Pinpoint the cell where the given text exists, returning its (x, y) midpoint coordinate. 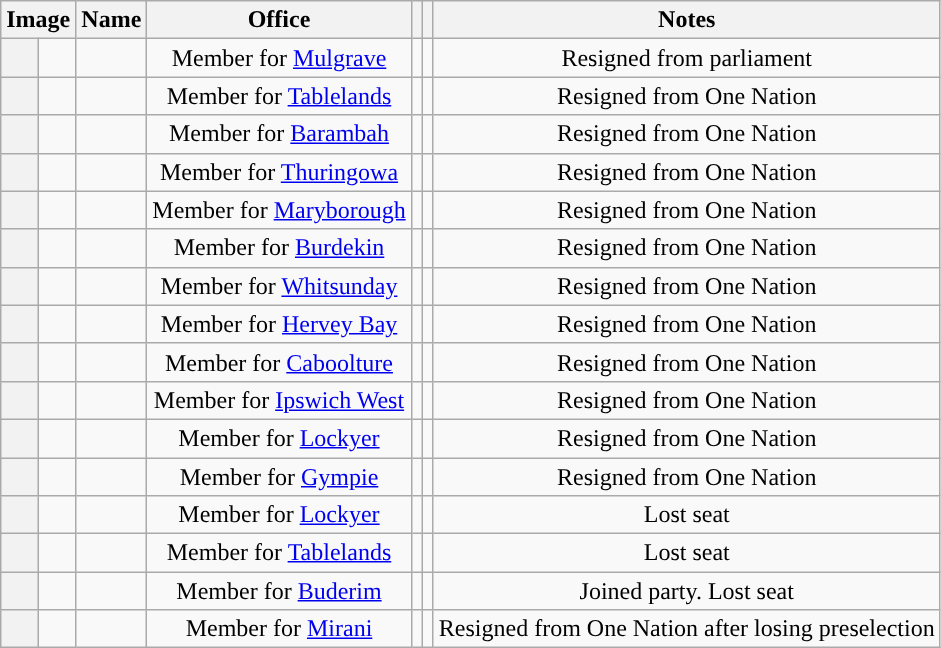
Image (38, 20)
Office (279, 20)
Member for Ipswich West (279, 400)
Member for Caboolture (279, 362)
Resigned from parliament (686, 58)
Member for Buderim (279, 591)
Member for Mulgrave (279, 58)
Name (112, 20)
Resigned from One Nation after losing preselection (686, 629)
Notes (686, 20)
Member for Hervey Bay (279, 324)
Member for Mirani (279, 629)
Member for Gympie (279, 477)
Member for Barambah (279, 134)
Member for Burdekin (279, 248)
Member for Thuringowa (279, 172)
Member for Whitsunday (279, 286)
Member for Maryborough (279, 210)
Joined party. Lost seat (686, 591)
